Return (x, y) of the center of cell containing provided text 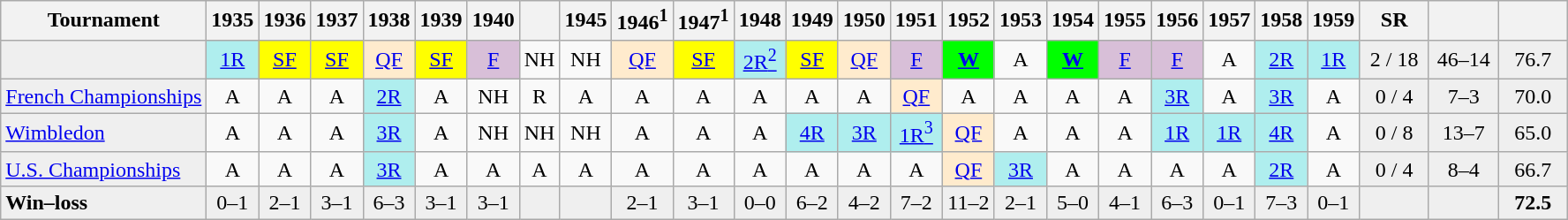
11–2 (968, 203)
Win–loss (104, 203)
8–4 (1464, 169)
66.7 (1533, 169)
U.S. Championships (104, 169)
1937 (337, 21)
Wimbledon (104, 133)
1955 (1125, 21)
4–2 (863, 203)
1954 (1072, 21)
1952 (968, 21)
1950 (863, 21)
Tournament (104, 21)
1945 (586, 21)
13–7 (1464, 133)
1940 (493, 21)
1949 (812, 21)
1935 (233, 21)
72.5 (1533, 203)
1936 (284, 21)
7–2 (916, 203)
19471 (703, 21)
1957 (1229, 21)
46–14 (1464, 60)
1956 (1178, 21)
2 / 18 (1395, 60)
76.7 (1533, 60)
1959 (1333, 21)
SR (1395, 21)
65.0 (1533, 133)
5–0 (1072, 203)
19461 (643, 21)
0–0 (759, 203)
1958 (1282, 21)
2R2 (759, 60)
R (539, 96)
French Championships (104, 96)
1938 (388, 21)
4–1 (1125, 203)
70.0 (1533, 96)
1948 (759, 21)
1939 (441, 21)
1951 (916, 21)
1R3 (916, 133)
1953 (1021, 21)
6–2 (812, 203)
0 / 8 (1395, 133)
